Find where the given text appears and provide that cell's center as [x, y] coordinate. 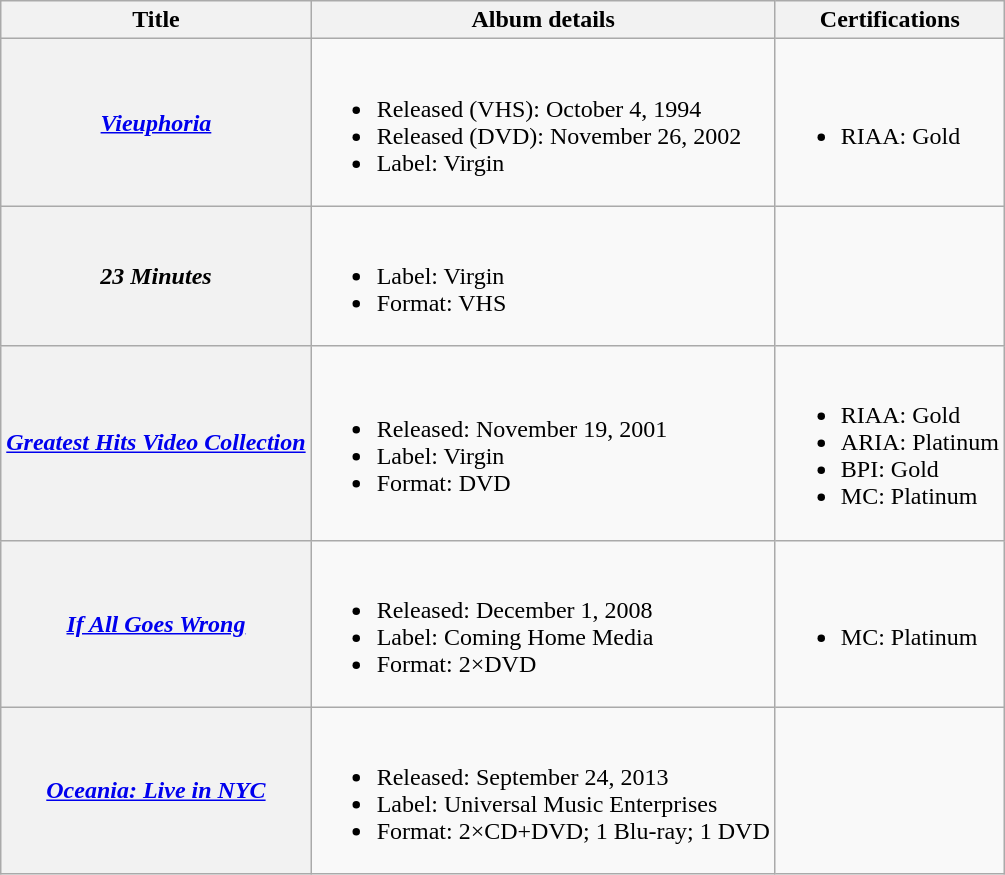
If All Goes Wrong [156, 624]
Greatest Hits Video Collection [156, 443]
Released: December 1, 2008Label: Coming Home MediaFormat: 2×DVD [543, 624]
Label: VirginFormat: VHS [543, 276]
RIAA: Gold [890, 122]
Released: November 19, 2001Label: VirginFormat: DVD [543, 443]
Vieuphoria [156, 122]
RIAA: GoldARIA: PlatinumBPI: GoldMC: Platinum [890, 443]
Album details [543, 20]
Released (VHS): October 4, 1994Released (DVD): November 26, 2002Label: Virgin [543, 122]
Released: September 24, 2013Label: Universal Music EnterprisesFormat: 2×CD+DVD; 1 Blu-ray; 1 DVD [543, 790]
Certifications [890, 20]
MC: Platinum [890, 624]
23 Minutes [156, 276]
Title [156, 20]
Oceania: Live in NYC [156, 790]
